Provide the (X, Y) coordinate of the cell's center where the given text is located.  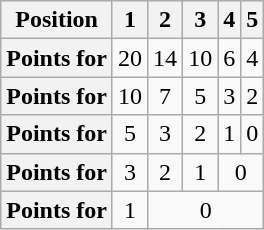
20 (130, 58)
14 (166, 58)
6 (230, 58)
Position (57, 20)
7 (166, 96)
